Return [x, y] of the center of cell containing provided text 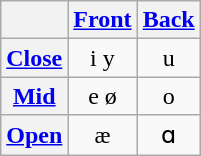
u [168, 58]
Front [102, 20]
i y [102, 58]
e ø [102, 96]
Open [34, 135]
Back [168, 20]
ɑ [168, 135]
æ [102, 135]
o [168, 96]
Mid [34, 96]
Close [34, 58]
